Locate the cell with the specified text and output its [x, y] center coordinate. 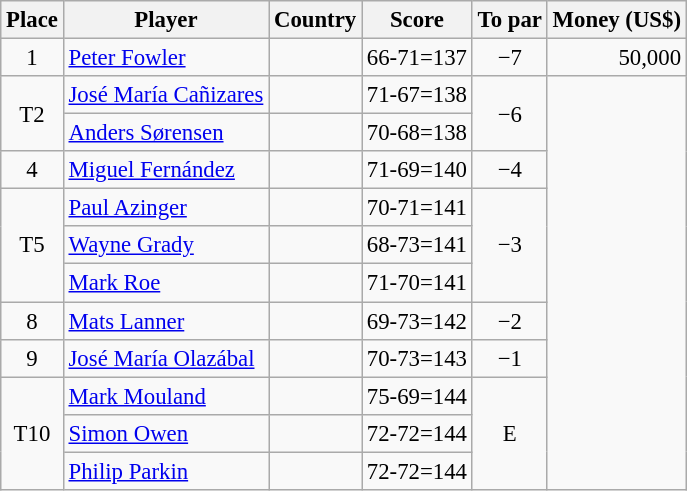
T5 [32, 246]
Peter Fowler [166, 58]
Score [418, 20]
68-73=141 [418, 245]
4 [32, 170]
E [510, 434]
71-67=138 [418, 95]
−2 [510, 321]
T10 [32, 434]
−4 [510, 170]
70-73=143 [418, 358]
Philip Parkin [166, 471]
−6 [510, 114]
8 [32, 321]
Paul Azinger [166, 208]
−7 [510, 58]
−1 [510, 358]
69-73=142 [418, 321]
70-71=141 [418, 208]
66-71=137 [418, 58]
Simon Owen [166, 433]
Place [32, 20]
Wayne Grady [166, 245]
Mark Roe [166, 283]
75-69=144 [418, 396]
71-69=140 [418, 170]
Miguel Fernández [166, 170]
To par [510, 20]
Anders Sørensen [166, 133]
Mark Mouland [166, 396]
1 [32, 58]
José María Olazábal [166, 358]
50,000 [616, 58]
−3 [510, 246]
José María Cañizares [166, 95]
Money (US$) [616, 20]
Country [316, 20]
Mats Lanner [166, 321]
71-70=141 [418, 283]
Player [166, 20]
T2 [32, 114]
70-68=138 [418, 133]
9 [32, 358]
